Pinpoint the cell where the given text exists, returning its [x, y] midpoint coordinate. 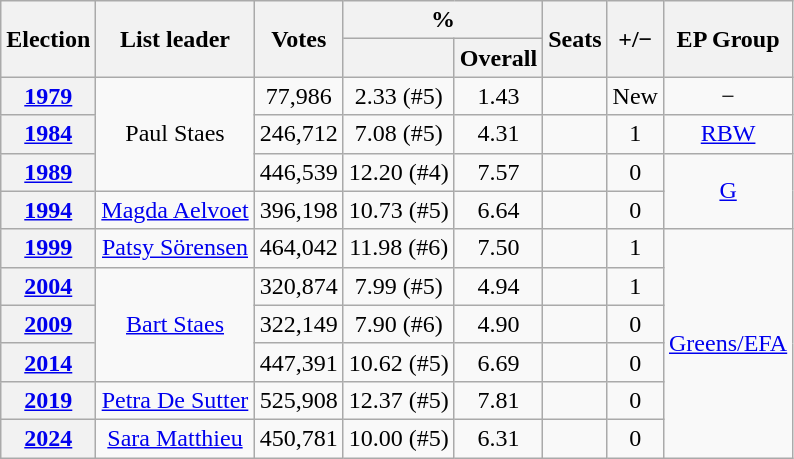
Bart Staes [175, 324]
1979 [48, 96]
12.20 (#4) [398, 172]
Sara Matthieu [175, 438]
Election [48, 39]
1984 [48, 134]
77,986 [298, 96]
2019 [48, 400]
1.43 [498, 96]
6.64 [498, 210]
7.57 [498, 172]
7.81 [498, 400]
7.90 (#6) [398, 324]
7.50 [498, 248]
Patsy Sörensen [175, 248]
+/− [635, 39]
447,391 [298, 362]
Greens/EFA [728, 343]
Petra De Sutter [175, 400]
10.62 (#5) [398, 362]
2.33 (#5) [398, 96]
10.00 (#5) [398, 438]
7.99 (#5) [398, 286]
322,149 [298, 324]
Seats [575, 39]
446,539 [298, 172]
525,908 [298, 400]
2024 [48, 438]
2004 [48, 286]
% [442, 20]
Overall [498, 58]
1999 [48, 248]
6.31 [498, 438]
4.90 [498, 324]
− [728, 96]
1994 [48, 210]
450,781 [298, 438]
Magda Aelvoet [175, 210]
2014 [48, 362]
Votes [298, 39]
2009 [48, 324]
G [728, 191]
464,042 [298, 248]
11.98 (#6) [398, 248]
12.37 (#5) [398, 400]
396,198 [298, 210]
6.69 [498, 362]
4.94 [498, 286]
List leader [175, 39]
1989 [48, 172]
Paul Staes [175, 134]
New [635, 96]
EP Group [728, 39]
4.31 [498, 134]
10.73 (#5) [398, 210]
246,712 [298, 134]
320,874 [298, 286]
RBW [728, 134]
7.08 (#5) [398, 134]
